From the cell containing the given text, extract its center point as (X, Y) coordinate. 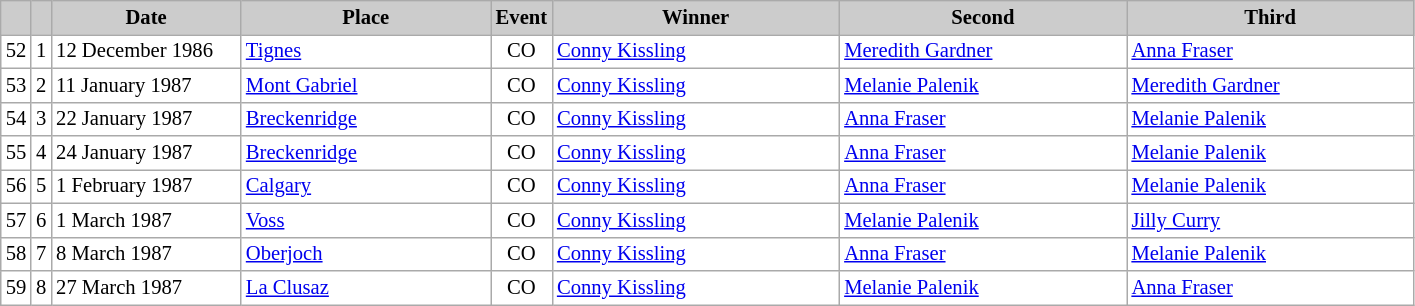
58 (16, 254)
55 (16, 153)
3 (41, 119)
Mont Gabriel (366, 85)
7 (41, 254)
59 (16, 287)
57 (16, 220)
La Clusaz (366, 287)
27 March 1987 (146, 287)
56 (16, 186)
1 February 1987 (146, 186)
24 January 1987 (146, 153)
12 December 1986 (146, 51)
Jilly Curry (1270, 220)
52 (16, 51)
8 March 1987 (146, 254)
6 (41, 220)
2 (41, 85)
22 January 1987 (146, 119)
Voss (366, 220)
8 (41, 287)
1 March 1987 (146, 220)
Winner (696, 17)
1 (41, 51)
Calgary (366, 186)
Second (982, 17)
Place (366, 17)
11 January 1987 (146, 85)
Date (146, 17)
5 (41, 186)
Third (1270, 17)
Tignes (366, 51)
Event (522, 17)
Oberjoch (366, 254)
53 (16, 85)
54 (16, 119)
4 (41, 153)
